For the text-containing cell, return its midpoint in (X, Y) coordinate format. 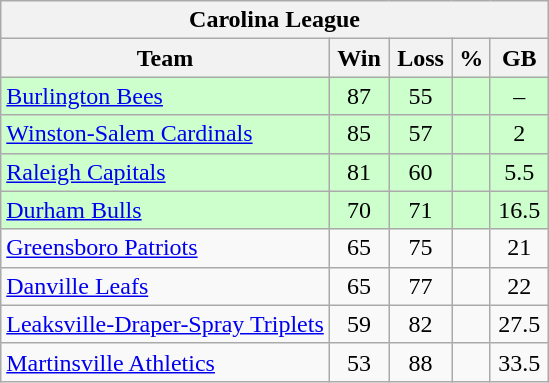
87 (359, 96)
27.5 (519, 324)
60 (420, 172)
53 (359, 362)
Danville Leafs (165, 286)
21 (519, 248)
85 (359, 134)
82 (420, 324)
59 (359, 324)
Martinsville Athletics (165, 362)
16.5 (519, 210)
Carolina League (275, 20)
88 (420, 362)
75 (420, 248)
Burlington Bees (165, 96)
77 (420, 286)
33.5 (519, 362)
– (519, 96)
GB (519, 58)
Win (359, 58)
71 (420, 210)
Durham Bulls (165, 210)
22 (519, 286)
81 (359, 172)
57 (420, 134)
% (471, 58)
5.5 (519, 172)
Winston-Salem Cardinals (165, 134)
Loss (420, 58)
70 (359, 210)
Greensboro Patriots (165, 248)
55 (420, 96)
Raleigh Capitals (165, 172)
2 (519, 134)
Team (165, 58)
Leaksville-Draper-Spray Triplets (165, 324)
